Return the (x, y) coordinate for the center point of the cell that contains the specified text.  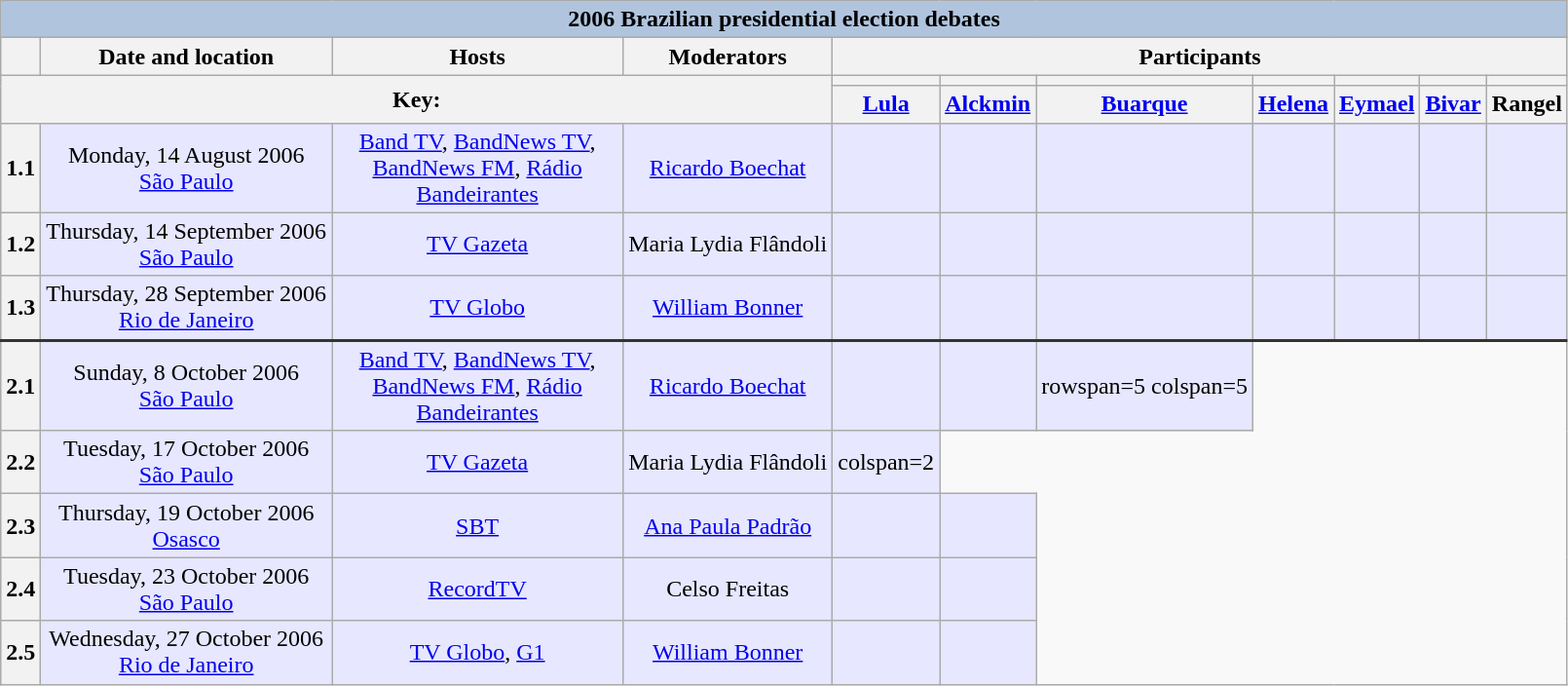
Eymael (1377, 104)
Tuesday, 23 October 2006São Paulo (187, 589)
2.5 (21, 653)
Buarque (1145, 104)
Rangel (1527, 104)
SBT (477, 526)
Moderators (728, 57)
RecordTV (477, 589)
2.3 (21, 526)
Tuesday, 17 October 2006São Paulo (187, 462)
Hosts (477, 57)
Thursday, 19 October 2006Osasco (187, 526)
Bivar (1453, 104)
Thursday, 28 September 2006Rio de Janeiro (187, 308)
2.2 (21, 462)
rowspan=5 colspan=5 (1145, 386)
Lula (886, 104)
2.4 (21, 589)
Thursday, 14 September 2006São Paulo (187, 244)
Wednesday, 27 October 2006Rio de Janeiro (187, 653)
TV Globo, G1 (477, 653)
2006 Brazilian presidential election debates (785, 19)
Celso Freitas (728, 589)
colspan=2 (886, 462)
1.2 (21, 244)
Monday, 14 August 2006São Paulo (187, 168)
Sunday, 8 October 2006São Paulo (187, 386)
Alckmin (988, 104)
Helena (1293, 104)
TV Globo (477, 308)
Date and location (187, 57)
1.3 (21, 308)
Participants (1200, 57)
2.1 (21, 386)
1.1 (21, 168)
Ana Paula Padrão (728, 526)
Key: (417, 99)
